Identify which cell holds the provided text, then report its (x, y) central coordinate. 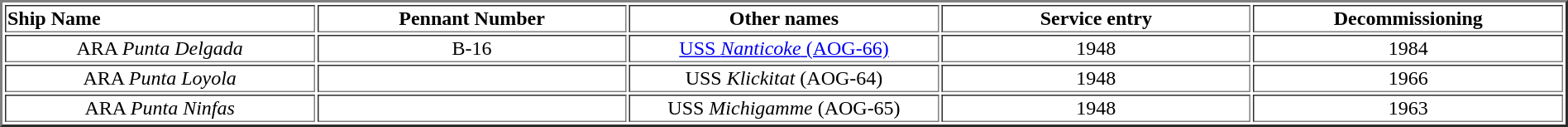
B-16 (471, 48)
USS Klickitat (AOG-64) (784, 78)
ARA Punta Delgada (160, 48)
Ship Name (160, 18)
Other names (784, 18)
1963 (1408, 108)
ARA Punta Loyola (160, 78)
Decommissioning (1408, 18)
1984 (1408, 48)
1966 (1408, 78)
Pennant Number (471, 18)
USS Nanticoke (AOG-66) (784, 48)
ARA Punta Ninfas (160, 108)
USS Michigamme (AOG-65) (784, 108)
Service entry (1096, 18)
